Capture the cell that displays the provided text and extract its [x, y] central coordinate. 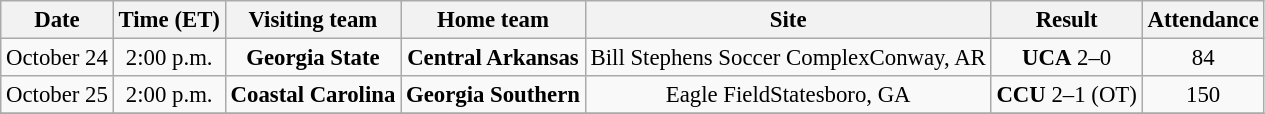
October 24 [57, 58]
October 25 [57, 95]
Bill Stephens Soccer ComplexConway, AR [788, 58]
CCU 2–1 (OT) [1066, 95]
150 [1203, 95]
Georgia State [312, 58]
Result [1066, 20]
Eagle FieldStatesboro, GA [788, 95]
Site [788, 20]
Visiting team [312, 20]
UCA 2–0 [1066, 58]
Time (ET) [169, 20]
Coastal Carolina [312, 95]
Date [57, 20]
Attendance [1203, 20]
Home team [494, 20]
Central Arkansas [494, 58]
84 [1203, 58]
Georgia Southern [494, 95]
